Extract the (X, Y) coordinate from the center of the cell holding the provided text.  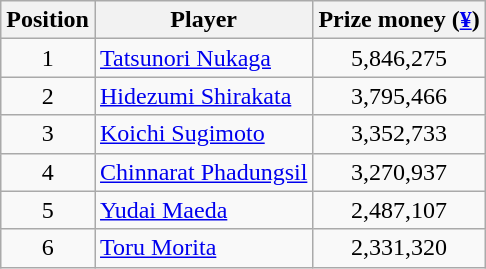
Koichi Sugimoto (203, 134)
3,352,733 (399, 134)
2 (48, 96)
Toru Morita (203, 248)
Prize money (¥) (399, 20)
3,270,937 (399, 172)
5,846,275 (399, 58)
Yudai Maeda (203, 210)
5 (48, 210)
Player (203, 20)
6 (48, 248)
3 (48, 134)
2,487,107 (399, 210)
3,795,466 (399, 96)
Position (48, 20)
2,331,320 (399, 248)
Hidezumi Shirakata (203, 96)
Tatsunori Nukaga (203, 58)
1 (48, 58)
Chinnarat Phadungsil (203, 172)
4 (48, 172)
